From the cell containing the given text, extract its center point as [x, y] coordinate. 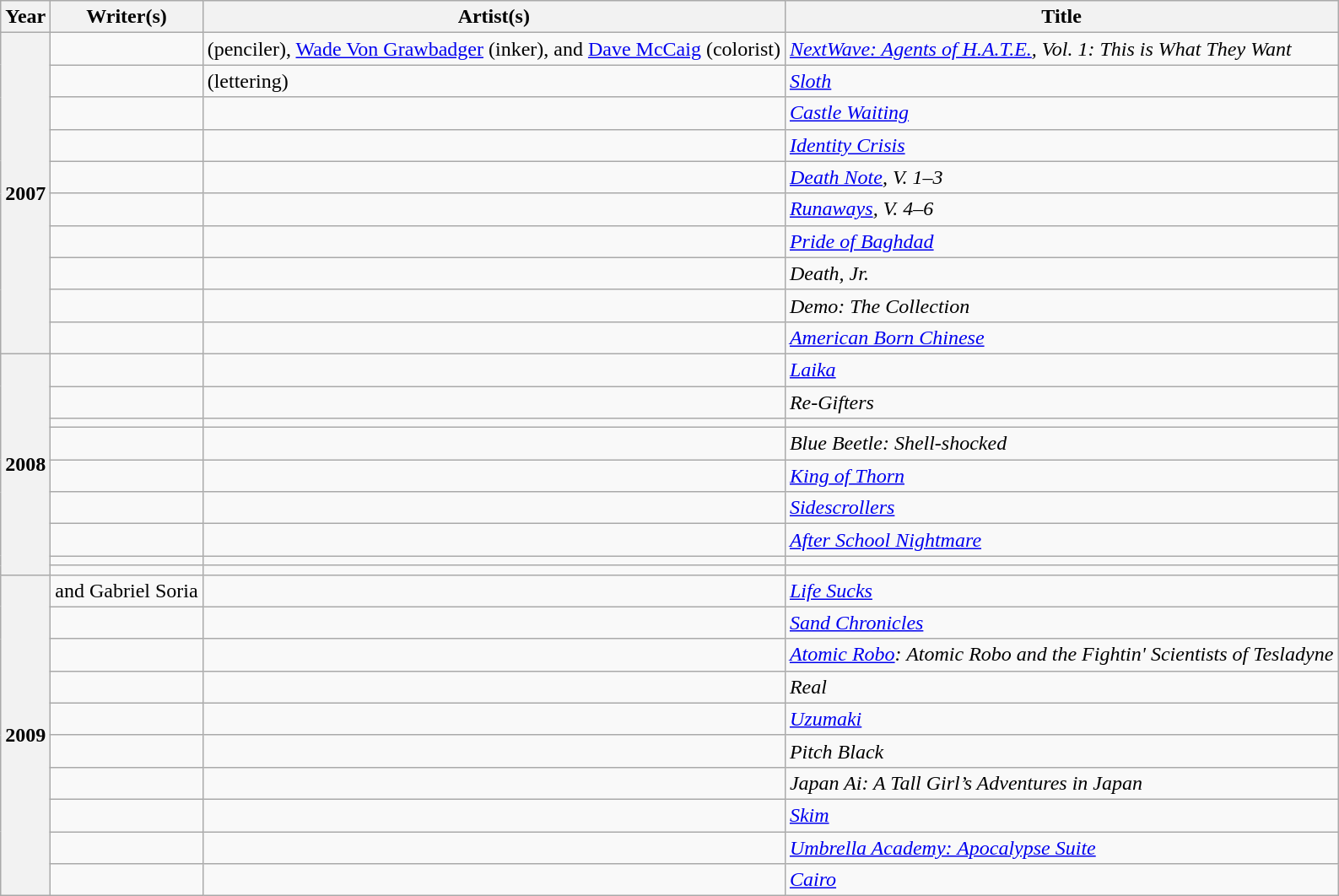
2007 [25, 194]
Demo: The Collection [1061, 305]
Death Note, V. 1–3 [1061, 177]
Blue Beetle: Shell-shocked [1061, 444]
Atomic Robo: Atomic Robo and the Fightin' Scientists of Tesladyne [1061, 655]
Writer(s) [127, 17]
Re-Gifters [1061, 402]
Cairo [1061, 880]
Japan Ai: A Tall Girl’s Adventures in Japan [1061, 783]
American Born Chinese [1061, 337]
Umbrella Academy: Apocalypse Suite [1061, 848]
Artist(s) [494, 17]
Identity Crisis [1061, 145]
Uzumaki [1061, 719]
Life Sucks [1061, 591]
King of Thorn [1061, 476]
After School Nightmare [1061, 540]
Pride of Baghdad [1061, 241]
Sidescrollers [1061, 508]
Laika [1061, 370]
2008 [25, 464]
Title [1061, 17]
and Gabriel Soria [127, 591]
Death, Jr. [1061, 273]
Skim [1061, 815]
Sand Chronicles [1061, 623]
(lettering) [494, 81]
Castle Waiting [1061, 113]
Year [25, 17]
2009 [25, 736]
(penciler), Wade Von Grawbadger (inker), and Dave McCaig (colorist) [494, 49]
Runaways, V. 4–6 [1061, 209]
NextWave: Agents of H.A.T.E., Vol. 1: This is What They Want [1061, 49]
Real [1061, 687]
Sloth [1061, 81]
Pitch Black [1061, 751]
